Detect which cell encompasses the target text, then output its (X, Y) center coordinate. 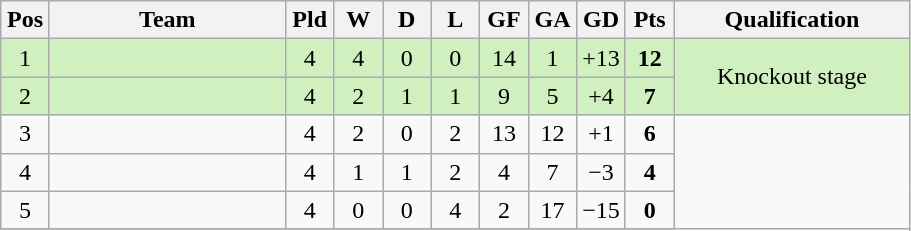
D (406, 20)
L (456, 20)
Pts (650, 20)
−3 (602, 172)
GA (552, 20)
−15 (602, 210)
+1 (602, 134)
W (358, 20)
Team (167, 20)
Pld (310, 20)
13 (504, 134)
Knockout stage (792, 77)
+4 (602, 96)
Pos (26, 20)
6 (650, 134)
14 (504, 58)
9 (504, 96)
GF (504, 20)
3 (26, 134)
GD (602, 20)
17 (552, 210)
+13 (602, 58)
Qualification (792, 20)
